Find where the given text appears and provide that cell's center as (X, Y) coordinate. 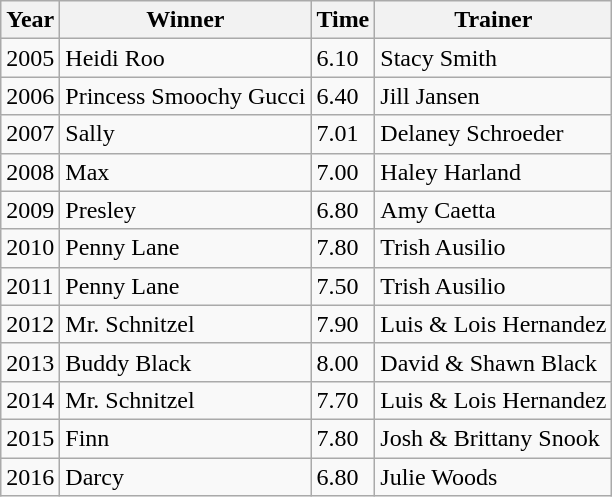
2013 (30, 362)
6.40 (343, 96)
2016 (30, 477)
Heidi Roo (186, 58)
Presley (186, 210)
Princess Smoochy Gucci (186, 96)
2014 (30, 400)
Amy Caetta (494, 210)
7.00 (343, 172)
2006 (30, 96)
7.50 (343, 286)
Jill Jansen (494, 96)
2015 (30, 438)
Stacy Smith (494, 58)
2005 (30, 58)
2010 (30, 248)
2009 (30, 210)
David & Shawn Black (494, 362)
2008 (30, 172)
Sally (186, 134)
Haley Harland (494, 172)
Julie Woods (494, 477)
Josh & Brittany Snook (494, 438)
Year (30, 20)
7.90 (343, 324)
8.00 (343, 362)
Finn (186, 438)
Time (343, 20)
7.01 (343, 134)
7.70 (343, 400)
Darcy (186, 477)
Trainer (494, 20)
2007 (30, 134)
Max (186, 172)
Winner (186, 20)
2011 (30, 286)
Delaney Schroeder (494, 134)
6.10 (343, 58)
Buddy Black (186, 362)
2012 (30, 324)
